Extract the [X, Y] coordinate from the center of the cell holding the provided text.  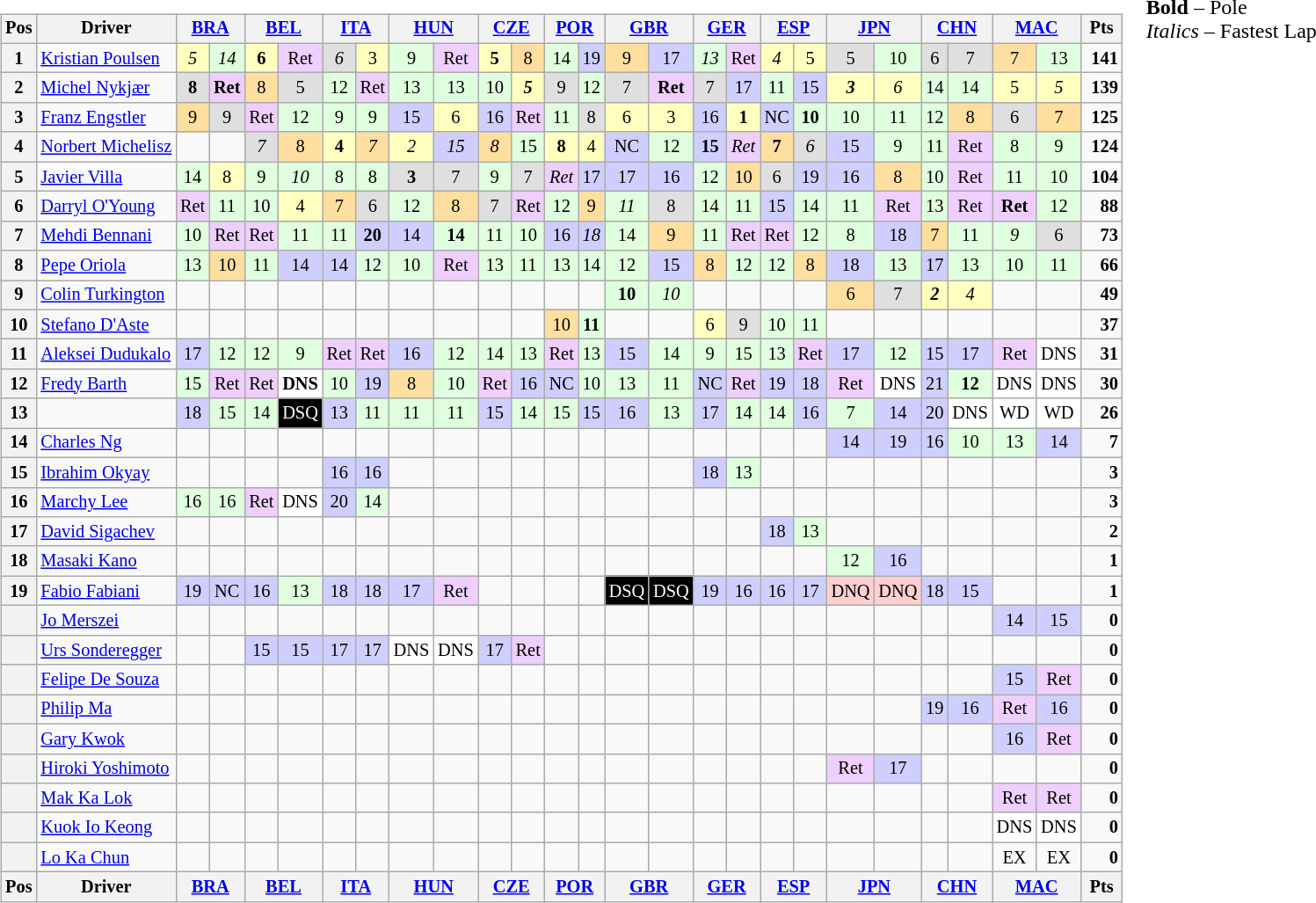
73 [1102, 236]
Pepe Oriola [105, 266]
Masaki Kano [105, 561]
49 [1102, 295]
Colin Turkington [105, 295]
Aleksei Dudukalo [105, 354]
Franz Engstler [105, 118]
Stefano D'Aste [105, 324]
Darryl O'Young [105, 207]
Lo Ka Chun [105, 857]
Fabio Fabiani [105, 591]
Felipe De Souza [105, 680]
139 [1102, 88]
Fredy Barth [105, 384]
26 [1102, 413]
37 [1102, 324]
21 [934, 384]
Gary Kwok [105, 739]
Charles Ng [105, 443]
Javier Villa [105, 177]
David Sigachev [105, 532]
30 [1102, 384]
31 [1102, 354]
Ibrahim Okyay [105, 472]
Mehdi Bennani [105, 236]
Hiroki Yoshimoto [105, 768]
Kristian Poulsen [105, 58]
Norbert Michelisz [105, 147]
125 [1102, 118]
Marchy Lee [105, 502]
Urs Sonderegger [105, 650]
Philip Ma [105, 710]
Mak Ka Lok [105, 798]
Michel Nykjær [105, 88]
Jo Merszei [105, 621]
104 [1102, 177]
Kuok Io Keong [105, 827]
88 [1102, 207]
141 [1102, 58]
66 [1102, 266]
124 [1102, 147]
